Pinpoint the cell where the given text exists, returning its [X, Y] midpoint coordinate. 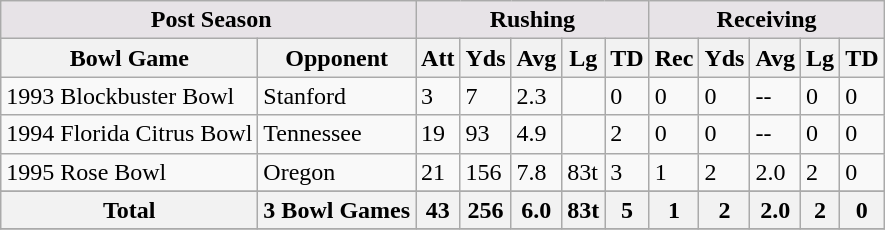
156 [486, 172]
7.8 [536, 172]
7 [486, 96]
Post Season [208, 20]
43 [438, 210]
Rec [674, 58]
Tennessee [337, 134]
1995 Rose Bowl [130, 172]
3 Bowl Games [337, 210]
1993 Blockbuster Bowl [130, 96]
93 [486, 134]
Total [130, 210]
21 [438, 172]
6.0 [536, 210]
256 [486, 210]
2.3 [536, 96]
Oregon [337, 172]
5 [627, 210]
Bowl Game [130, 58]
Att [438, 58]
4.9 [536, 134]
Opponent [337, 58]
Stanford [337, 96]
19 [438, 134]
Rushing [533, 20]
1994 Florida Citrus Bowl [130, 134]
Receiving [766, 20]
